Locate the cell with the specified text and output its (X, Y) center coordinate. 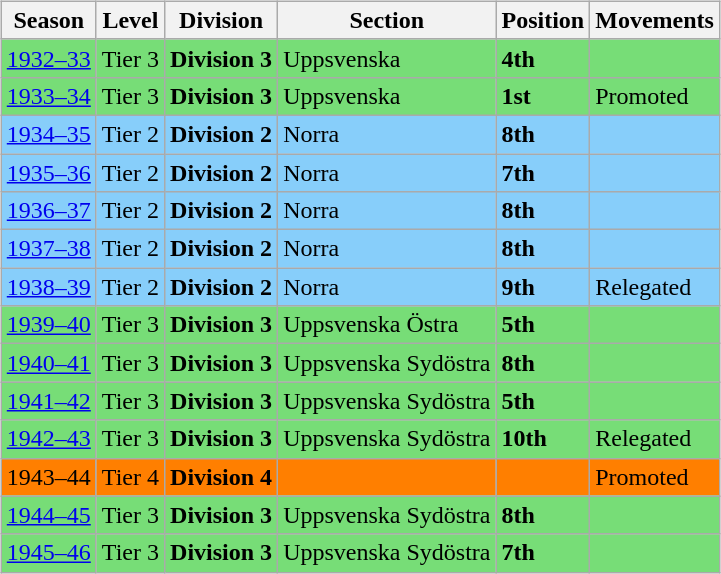
Level (130, 20)
Division 4 (222, 477)
1945–46 (48, 553)
1st (543, 96)
1941–42 (48, 401)
1944–45 (48, 515)
1943–44 (48, 477)
Season (48, 20)
10th (543, 439)
Tier 4 (130, 477)
1937–38 (48, 249)
Uppsvenska Östra (387, 325)
1938–39 (48, 287)
Position (543, 20)
Movements (655, 20)
1933–34 (48, 96)
1936–37 (48, 211)
4th (543, 58)
1935–36 (48, 173)
1932–33 (48, 58)
1940–41 (48, 363)
Section (387, 20)
1939–40 (48, 325)
1934–35 (48, 134)
1942–43 (48, 439)
9th (543, 287)
Division (222, 20)
